Detect which cell encompasses the target text, then output its (x, y) center coordinate. 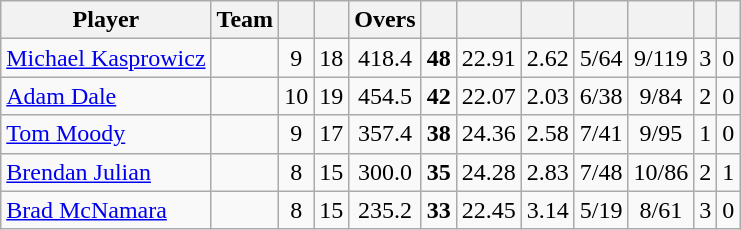
24.36 (488, 134)
38 (438, 134)
24.28 (488, 172)
22.91 (488, 58)
2.03 (548, 96)
9/84 (661, 96)
17 (332, 134)
18 (332, 58)
5/64 (601, 58)
Tom Moody (106, 134)
19 (332, 96)
2.83 (548, 172)
9/119 (661, 58)
33 (438, 210)
7/48 (601, 172)
42 (438, 96)
3.14 (548, 210)
8/61 (661, 210)
2.58 (548, 134)
235.2 (385, 210)
48 (438, 58)
357.4 (385, 134)
Brad McNamara (106, 210)
Adam Dale (106, 96)
10 (296, 96)
Overs (385, 20)
35 (438, 172)
7/41 (601, 134)
Michael Kasprowicz (106, 58)
5/19 (601, 210)
22.45 (488, 210)
2.62 (548, 58)
Team (245, 20)
Brendan Julian (106, 172)
Player (106, 20)
300.0 (385, 172)
22.07 (488, 96)
454.5 (385, 96)
10/86 (661, 172)
6/38 (601, 96)
9/95 (661, 134)
418.4 (385, 58)
